Identify which cell holds the provided text, then report its [x, y] central coordinate. 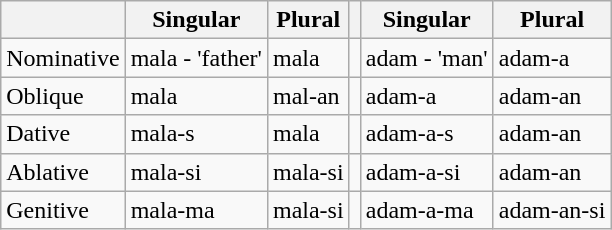
Nominative [63, 58]
Oblique [63, 96]
mal-an [308, 96]
adam-an-si [552, 210]
mala - 'father' [196, 58]
Genitive [63, 210]
adam-a-ma [426, 210]
adam-a-si [426, 172]
mala-ma [196, 210]
Dative [63, 134]
mala-s [196, 134]
adam-a-s [426, 134]
adam - 'man' [426, 58]
Ablative [63, 172]
